Search for the cell housing the specified text and yield its (X, Y) center coordinate. 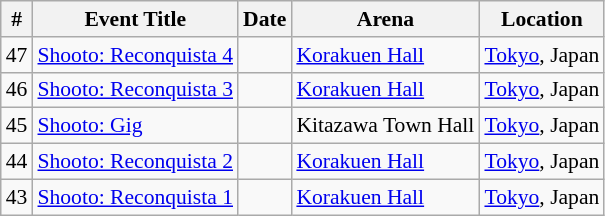
Arena (385, 19)
47 (17, 55)
Location (542, 19)
Shooto: Reconquista 2 (135, 162)
Event Title (135, 19)
44 (17, 162)
Shooto: Reconquista 4 (135, 55)
Shooto: Gig (135, 126)
46 (17, 90)
Shooto: Reconquista 3 (135, 90)
Date (264, 19)
Kitazawa Town Hall (385, 126)
# (17, 19)
43 (17, 197)
45 (17, 126)
Shooto: Reconquista 1 (135, 197)
